Find where the given text appears and provide that cell's center as [X, Y] coordinate. 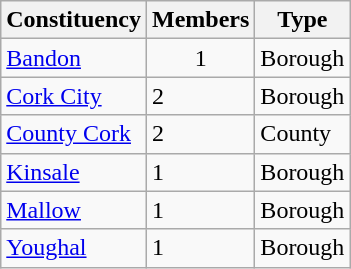
Cork City [74, 96]
County Cork [74, 134]
Kinsale [74, 172]
County [302, 134]
Constituency [74, 20]
Bandon [74, 58]
Mallow [74, 210]
Type [302, 20]
Youghal [74, 248]
Members [200, 20]
